Search for the cell housing the specified text and yield its [x, y] center coordinate. 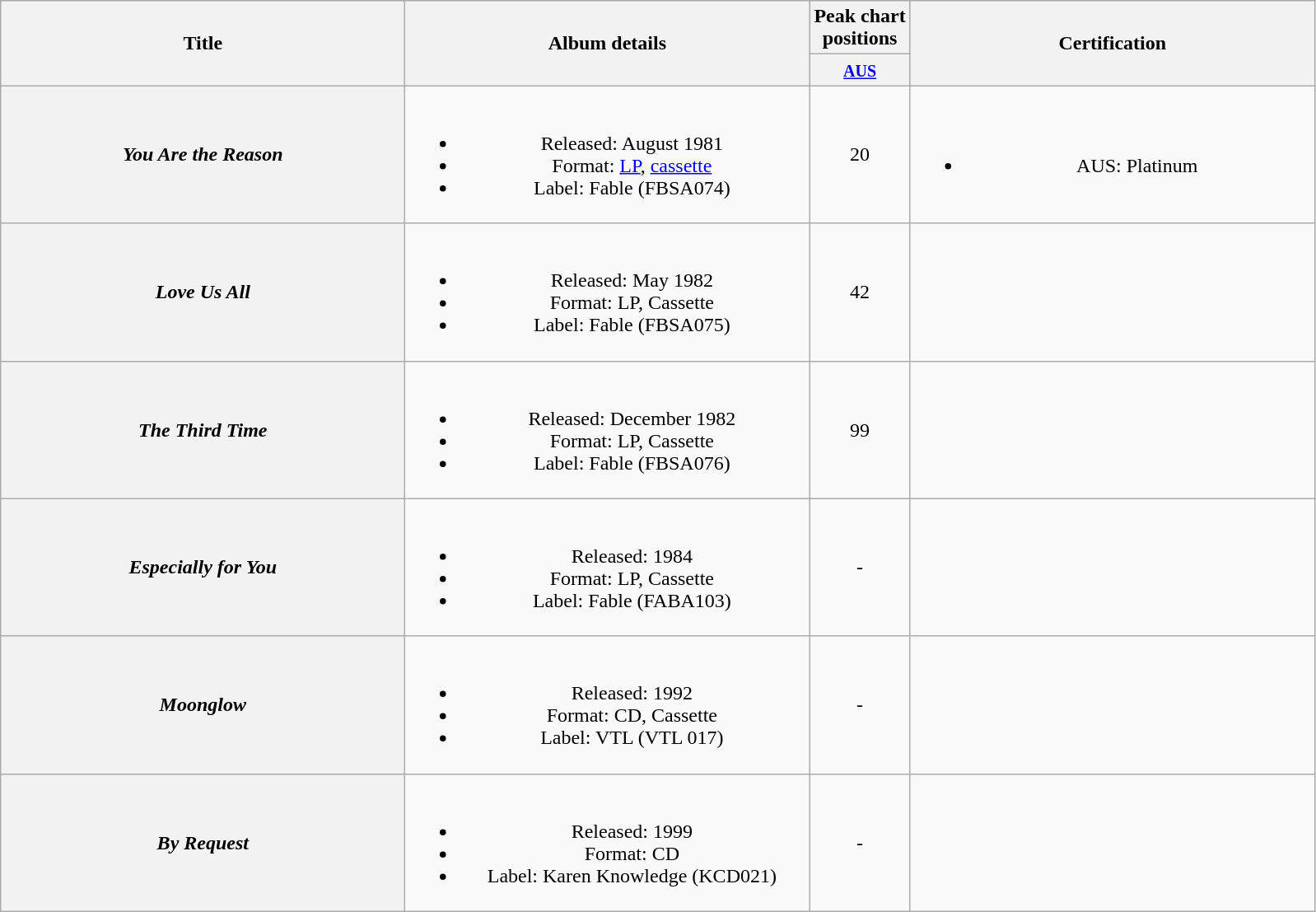
Released: August 1981Format: LP, cassetteLabel: Fable (FBSA074) [608, 155]
42 [860, 292]
AUS [860, 70]
By Request [203, 842]
Especially for You [203, 567]
The Third Time [203, 430]
You Are the Reason [203, 155]
Released: December 1982Format: LP, CassetteLabel: Fable (FBSA076) [608, 430]
Peak chartpositions [860, 28]
Certification [1112, 43]
Love Us All [203, 292]
Album details [608, 43]
AUS: Platinum [1112, 155]
Released: May 1982Format: LP, CassetteLabel: Fable (FBSA075) [608, 292]
Released: 1984Format: LP, CassetteLabel: Fable (FABA103) [608, 567]
20 [860, 155]
99 [860, 430]
Title [203, 43]
Released: 1999Format: CDLabel: Karen Knowledge (KCD021) [608, 842]
Moonglow [203, 705]
Released: 1992Format: CD, CassetteLabel: VTL (VTL 017) [608, 705]
